Scan for the cell matching the given text and deliver its (x, y) coordinate at center. 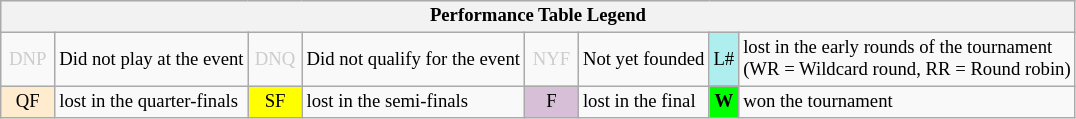
DNP (28, 60)
lost in the final (643, 102)
Did not qualify for the event (413, 60)
lost in the semi-finals (413, 102)
W (724, 102)
Did not play at the event (152, 60)
won the tournament (907, 102)
F (551, 102)
NYF (551, 60)
lost in the quarter-finals (152, 102)
DNQ (275, 60)
L# (724, 60)
SF (275, 102)
Performance Table Legend (538, 16)
lost in the early rounds of the tournament(WR = Wildcard round, RR = Round robin) (907, 60)
Not yet founded (643, 60)
QF (28, 102)
